Detect which cell encompasses the target text, then output its [x, y] center coordinate. 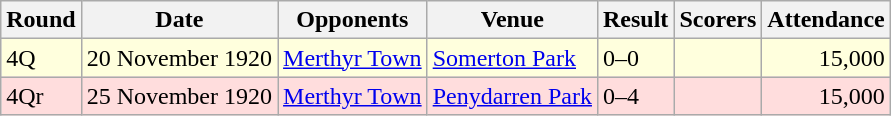
Round [41, 20]
Attendance [826, 20]
Venue [512, 20]
0–0 [635, 58]
0–4 [635, 96]
Opponents [353, 20]
25 November 1920 [179, 96]
Scorers [718, 20]
20 November 1920 [179, 58]
Somerton Park [512, 58]
Result [635, 20]
Penydarren Park [512, 96]
Date [179, 20]
4Qr [41, 96]
4Q [41, 58]
